For the text-containing cell, return its midpoint in [X, Y] coordinate format. 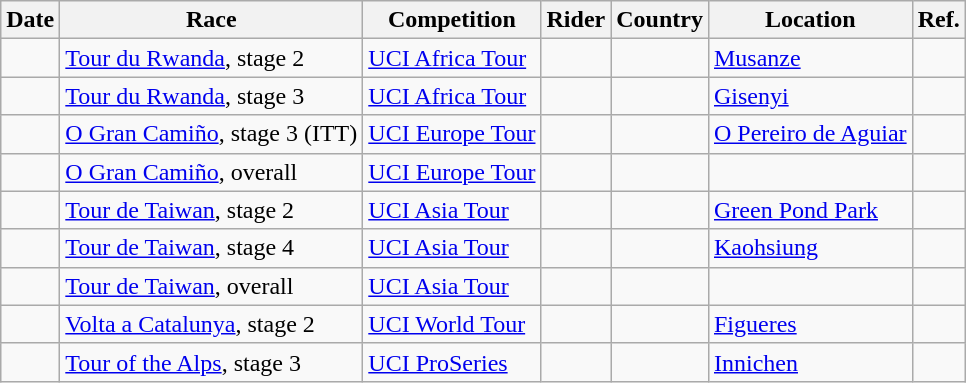
Tour de Taiwan, stage 2 [212, 210]
Date [30, 20]
Figueres [810, 324]
O Pereiro de Aguiar [810, 134]
Innichen [810, 362]
UCI ProSeries [452, 362]
Tour de Taiwan, stage 4 [212, 248]
Kaohsiung [810, 248]
Tour of the Alps, stage 3 [212, 362]
Green Pond Park [810, 210]
Rider [576, 20]
Ref. [938, 20]
Tour de Taiwan, overall [212, 286]
Tour du Rwanda, stage 2 [212, 58]
Tour du Rwanda, stage 3 [212, 96]
Race [212, 20]
O Gran Camiño, stage 3 (ITT) [212, 134]
Volta a Catalunya, stage 2 [212, 324]
Musanze [810, 58]
O Gran Camiño, overall [212, 172]
Country [660, 20]
Gisenyi [810, 96]
UCI World Tour [452, 324]
Competition [452, 20]
Location [810, 20]
